From the cell containing the given text, extract its center point as (X, Y) coordinate. 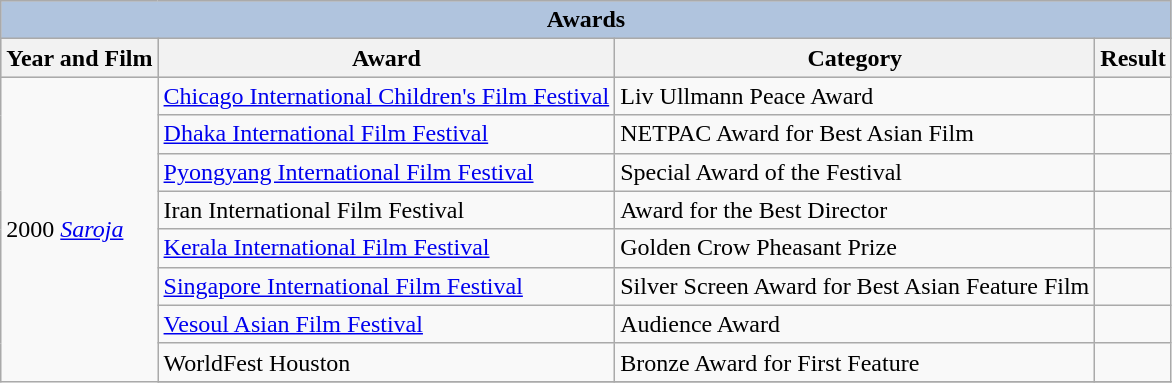
2000 Saroja (80, 229)
NETPAC Award for Best Asian Film (855, 134)
Pyongyang International Film Festival (386, 172)
Liv Ullmann Peace Award (855, 96)
Result (1133, 58)
Awards (586, 20)
WorldFest Houston (386, 362)
Vesoul Asian Film Festival (386, 324)
Silver Screen Award for Best Asian Feature Film (855, 286)
Iran International Film Festival (386, 210)
Award for the Best Director (855, 210)
Year and Film (80, 58)
Category (855, 58)
Golden Crow Pheasant Prize (855, 248)
Audience Award (855, 324)
Singapore International Film Festival (386, 286)
Bronze Award for First Feature (855, 362)
Chicago International Children's Film Festival (386, 96)
Kerala International Film Festival (386, 248)
Dhaka International Film Festival (386, 134)
Special Award of the Festival (855, 172)
Award (386, 58)
